Output the (x, y) coordinate of the center of the cell containing the given text.  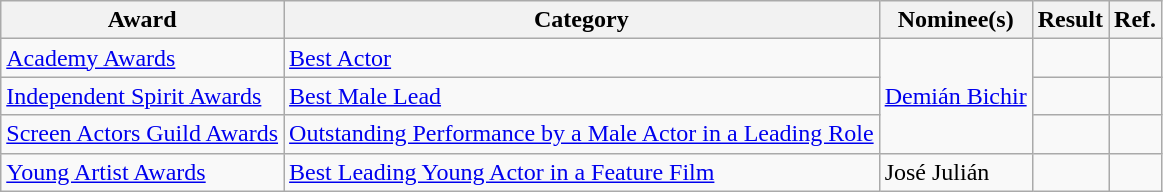
Ref. (1136, 20)
Independent Spirit Awards (142, 96)
Best Leading Young Actor in a Feature Film (582, 172)
Result (1070, 20)
Nominee(s) (956, 20)
José Julián (956, 172)
Academy Awards (142, 58)
Category (582, 20)
Young Artist Awards (142, 172)
Award (142, 20)
Best Actor (582, 58)
Outstanding Performance by a Male Actor in a Leading Role (582, 134)
Screen Actors Guild Awards (142, 134)
Demián Bichir (956, 96)
Best Male Lead (582, 96)
